Locate the cell with the specified text and output its (x, y) center coordinate. 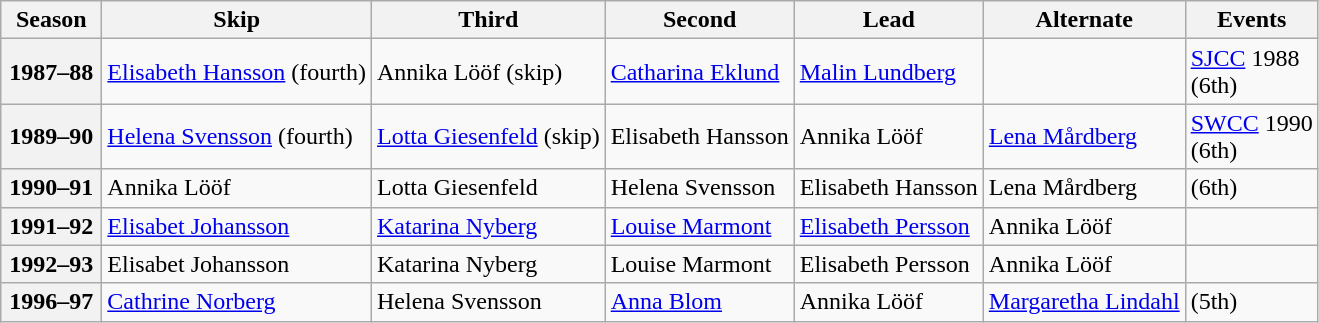
Alternate (1084, 20)
1992–93 (52, 264)
Season (52, 20)
1991–92 (52, 226)
SJCC 1988 (6th) (1252, 72)
Malin Lundberg (888, 72)
Lotta Giesenfeld (skip) (489, 136)
Events (1252, 20)
SWCC 1990 (6th) (1252, 136)
Catharina Eklund (700, 72)
1990–91 (52, 188)
Second (700, 20)
Annika Lööf (skip) (489, 72)
Elisabeth Hansson (fourth) (237, 72)
Margaretha Lindahl (1084, 302)
1987–88 (52, 72)
Skip (237, 20)
Third (489, 20)
Lotta Giesenfeld (489, 188)
Helena Svensson (fourth) (237, 136)
Anna Blom (700, 302)
1989–90 (52, 136)
(6th) (1252, 188)
1996–97 (52, 302)
Lead (888, 20)
Cathrine Norberg (237, 302)
(5th) (1252, 302)
